Detect which cell encompasses the target text, then output its [x, y] center coordinate. 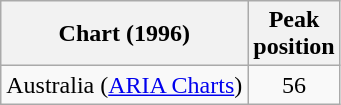
Chart (1996) [124, 34]
Australia (ARIA Charts) [124, 85]
56 [294, 85]
Peakposition [294, 34]
